Provide the [x, y] coordinate of the cell's center where the given text is located.  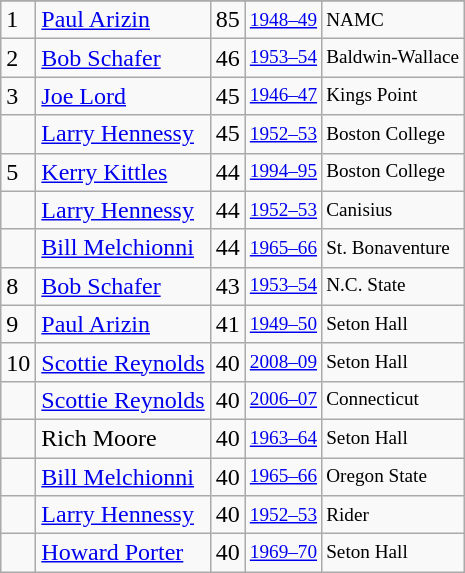
N.C. State [393, 286]
2008–09 [283, 362]
43 [228, 286]
Joe Lord [123, 96]
St. Bonaventure [393, 248]
Kings Point [393, 96]
Kerry Kittles [123, 172]
2 [18, 58]
Rider [393, 515]
1949–50 [283, 324]
3 [18, 96]
Oregon State [393, 477]
8 [18, 286]
Canisius [393, 210]
10 [18, 362]
1963–64 [283, 438]
1946–47 [283, 96]
Baldwin-Wallace [393, 58]
46 [228, 58]
2006–07 [283, 400]
1994–95 [283, 172]
NAMC [393, 20]
41 [228, 324]
9 [18, 324]
1 [18, 20]
1948–49 [283, 20]
5 [18, 172]
1969–70 [283, 553]
Rich Moore [123, 438]
Howard Porter [123, 553]
85 [228, 20]
Connecticut [393, 400]
